Find where the given text appears and provide that cell's center as [x, y] coordinate. 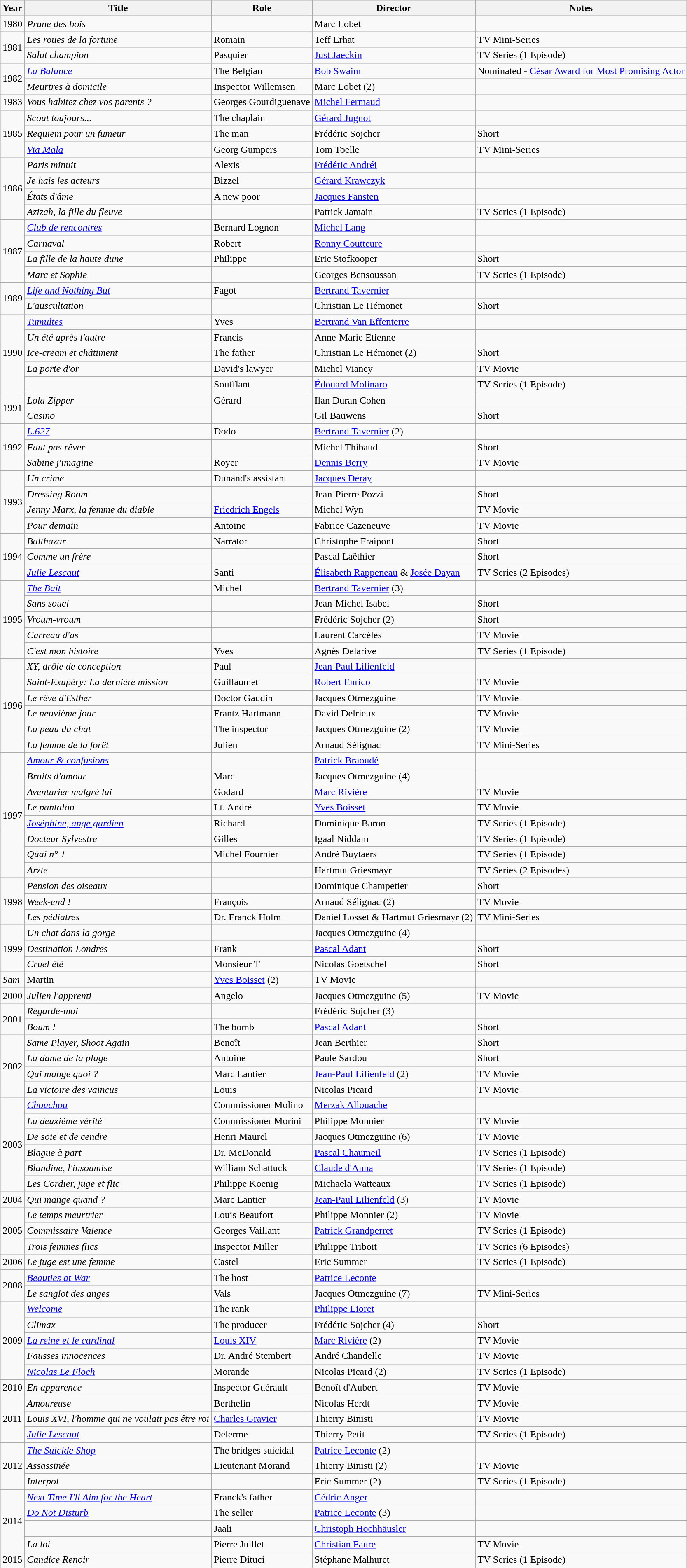
Frédéric Sojcher [394, 133]
Les roues de la fortune [118, 40]
Nominated - César Award for Most Promising Actor [581, 71]
Title [118, 8]
Commissioner Molino [262, 1105]
Commissaire Valence [118, 1231]
Blandine, l'insoumise [118, 1168]
2009 [12, 1340]
Aventurier malgré lui [118, 792]
Nicolas Herdt [394, 1403]
Prune des bois [118, 24]
Henri Maurel [262, 1136]
Tumultes [118, 322]
Assassinée [118, 1466]
2012 [12, 1465]
Soufflant [262, 384]
La porte d'or [118, 369]
Bizzel [262, 180]
Eric Stofkooper [394, 259]
Salut champion [118, 55]
Scout toujours... [118, 118]
1992 [12, 447]
En apparence [118, 1387]
Saint-Exupéry: La dernière mission [118, 682]
Michel Fermaud [394, 102]
Ärzte [118, 870]
Quai n° 1 [118, 854]
Christophe Fraipont [394, 541]
Paul [262, 666]
De soie et de cendre [118, 1136]
Faut pas rêver [118, 447]
Michaëla Watteaux [394, 1183]
1997 [12, 815]
Doctor Gaudin [262, 698]
Climax [118, 1325]
La victoire des vaincus [118, 1090]
Beauties at War [118, 1278]
1990 [12, 353]
2015 [12, 1560]
Michel Fournier [262, 854]
Michel [262, 588]
Eric Summer (2) [394, 1482]
Philippe Lioret [394, 1309]
Angelo [262, 996]
Alexis [262, 165]
Louis [262, 1090]
Georges Gourdiguenave [262, 102]
Carreau d'as [118, 635]
Paris minuit [118, 165]
Qui mange quoi ? [118, 1074]
The man [262, 133]
XY, drôle de conception [118, 666]
Trois femmes flics [118, 1246]
The Belgian [262, 71]
Arnaud Sélignac [394, 745]
Martin [118, 980]
Nicolas Picard [394, 1090]
Christian Faure [394, 1544]
Le neuvième jour [118, 714]
Fabrice Cazeneuve [394, 525]
Bernard Lognon [262, 228]
Cruel été [118, 964]
Gérard [262, 400]
1996 [12, 705]
Jean Berthier [394, 1043]
Commissioner Morini [262, 1121]
Bob Swaim [394, 71]
Pierre Dituci [262, 1560]
Marc et Sophie [118, 275]
Gilles [262, 839]
Frantz Hartmann [262, 714]
The rank [262, 1309]
Gérard Jugnot [394, 118]
Dr. Franck Holm [262, 917]
Un crime [118, 478]
Docteur Sylvestre [118, 839]
Patrice Leconte (3) [394, 1513]
Boum ! [118, 1027]
Patrice Leconte [394, 1278]
1993 [12, 502]
Bertrand Tavernier (3) [394, 588]
Jean-Paul Lilienfeld (2) [394, 1074]
La reine et le cardinal [118, 1340]
États d'âme [118, 196]
Philippe Koenig [262, 1183]
Via Mala [118, 149]
Jean-Paul Lilienfeld [394, 666]
A new poor [262, 196]
Bruits d'amour [118, 776]
Vals [262, 1293]
Pascal Chaumeil [394, 1152]
Jacques Fansten [394, 196]
Jacques Otmezguine [394, 698]
Le sanglot des anges [118, 1293]
Merzak Allouache [394, 1105]
Cédric Anger [394, 1497]
The bridges suicidal [262, 1450]
Inspector Guérault [262, 1387]
Pour demain [118, 525]
2008 [12, 1286]
The seller [262, 1513]
Georges Vaillant [262, 1231]
Vroum-vroum [118, 619]
Do Not Disturb [118, 1513]
Thierry Petit [394, 1434]
Thierry Binisti [394, 1419]
The Bait [118, 588]
Godard [262, 792]
Frédéric Sojcher (2) [394, 619]
1980 [12, 24]
Georges Bensoussan [394, 275]
Julien [262, 745]
Inspector Miller [262, 1246]
André Chandelle [394, 1356]
Je hais les acteurs [118, 180]
TV Series (6 Episodes) [581, 1246]
Jacques Otmezguine (7) [394, 1293]
Les Cordier, juge et flic [118, 1183]
La fille de la haute dune [118, 259]
Same Player, Shoot Again [118, 1043]
Patrice Leconte (2) [394, 1450]
La dame de la plage [118, 1058]
Friedrich Engels [262, 510]
C'est mon histoire [118, 651]
Jenny Marx, la femme du diable [118, 510]
Patrick Jamain [394, 212]
1986 [12, 188]
Robert [262, 243]
2005 [12, 1231]
L'auscultation [118, 306]
Richard [262, 823]
2011 [12, 1419]
Carnaval [118, 243]
La deuxième vérité [118, 1121]
The producer [262, 1325]
Élisabeth Rappeneau & Josée Dayan [394, 572]
Sam [12, 980]
Frédéric Sojcher (4) [394, 1325]
David Delrieux [394, 714]
Pension des oiseaux [118, 886]
Marc [262, 776]
1981 [12, 47]
Paule Sardou [394, 1058]
Nicolas Le Floch [118, 1372]
Interpol [118, 1482]
Christoph Hochhäusler [394, 1528]
Louis Beaufort [262, 1215]
Monsieur T [262, 964]
Christian Le Hémonet (2) [394, 353]
Jaali [262, 1528]
Claude d'Anna [394, 1168]
Philippe Monnier (2) [394, 1215]
Dr. André Stembert [262, 1356]
1987 [12, 251]
1982 [12, 79]
Yves Boisset (2) [262, 980]
La loi [118, 1544]
Welcome [118, 1309]
1989 [12, 298]
2000 [12, 996]
Le pantalon [118, 807]
Lieutenant Morand [262, 1466]
Nicolas Goetschel [394, 964]
2010 [12, 1387]
Week-end ! [118, 901]
Laurent Carcélès [394, 635]
Franck's father [262, 1497]
Philippe [262, 259]
Le juge est une femme [118, 1262]
Michel Lang [394, 228]
The Suicide Shop [118, 1450]
Castel [262, 1262]
Lt. André [262, 807]
Gérard Krawczyk [394, 180]
Thierry Binisti (2) [394, 1466]
Dennis Berry [394, 463]
Ilan Duran Cohen [394, 400]
Regarde-moi [118, 1011]
The bomb [262, 1027]
Inspector Willemsen [262, 86]
Santi [262, 572]
2004 [12, 1199]
The father [262, 353]
2003 [12, 1144]
Club de rencontres [118, 228]
Michel Thibaud [394, 447]
Next Time I'll Aim for the Heart [118, 1497]
Azizah, la fille du fleuve [118, 212]
Pascal Laëthier [394, 557]
Jacques Otmezguine (5) [394, 996]
L.627 [118, 431]
Bertrand Tavernier (2) [394, 431]
1985 [12, 133]
Dr. McDonald [262, 1152]
Ronny Coutteure [394, 243]
Guillaumet [262, 682]
Benoît [262, 1043]
Romain [262, 40]
Comme un frère [118, 557]
Chouchou [118, 1105]
Dunand's assistant [262, 478]
Royer [262, 463]
Notes [581, 8]
Anne-Marie Etienne [394, 337]
Amoureuse [118, 1403]
Morande [262, 1372]
Dominique Baron [394, 823]
Jean-Michel Isabel [394, 604]
Bertrand Van Effenterre [394, 322]
David's lawyer [262, 369]
Pasquier [262, 55]
Hartmut Griesmayr [394, 870]
Édouard Molinaro [394, 384]
Jean-Pierre Pozzi [394, 494]
Le rêve d'Esther [118, 698]
Joséphine, ange gardien [118, 823]
Marc Lobet [394, 24]
Vous habitez chez vos parents ? [118, 102]
Qui mange quand ? [118, 1199]
Fausses innocences [118, 1356]
Louis XVI, l'homme qui ne voulait pas être roi [118, 1419]
2001 [12, 1019]
Michel Vianey [394, 369]
Pierre Juillet [262, 1544]
1983 [12, 102]
Jacques Otmezguine (6) [394, 1136]
Requiem pour un fumeur [118, 133]
The inspector [262, 729]
Marc Rivière [394, 792]
Agnès Delarive [394, 651]
Arnaud Sélignac (2) [394, 901]
Delerme [262, 1434]
François [262, 901]
Balthazar [118, 541]
The chaplain [262, 118]
Just Jaeckin [394, 55]
La Balance [118, 71]
Daniel Losset & Hartmut Griesmayr (2) [394, 917]
1999 [12, 948]
1994 [12, 557]
Nicolas Picard (2) [394, 1372]
Patrick Grandperret [394, 1231]
Casino [118, 415]
Un été après l'autre [118, 337]
Frank [262, 948]
Michel Wyn [394, 510]
Philippe Triboit [394, 1246]
Dodo [262, 431]
Life and Nothing But [118, 290]
The host [262, 1278]
Marc Lobet (2) [394, 86]
Destination Londres [118, 948]
Sans souci [118, 604]
2002 [12, 1066]
Ice-cream et châtiment [118, 353]
Marc Rivière (2) [394, 1340]
Frédéric Andréi [394, 165]
Lola Zipper [118, 400]
Role [262, 8]
Les pédiatres [118, 917]
Gil Bauwens [394, 415]
Jacques Deray [394, 478]
Christian Le Hémonet [394, 306]
Narrator [262, 541]
La femme de la forêt [118, 745]
Director [394, 8]
Tom Toelle [394, 149]
William Schattuck [262, 1168]
Julien l'apprenti [118, 996]
Le temps meurtrier [118, 1215]
Frédéric Sojcher (3) [394, 1011]
1991 [12, 408]
André Buytaers [394, 854]
Robert Enrico [394, 682]
Patrick Braoudé [394, 761]
Un chat dans la gorge [118, 933]
Benoît d'Aubert [394, 1387]
Jacques Otmezguine (2) [394, 729]
Igaal Niddam [394, 839]
1995 [12, 619]
Fagot [262, 290]
Teff Erhat [394, 40]
Francis [262, 337]
Amour & confusions [118, 761]
Bertrand Tavernier [394, 290]
Eric Summer [394, 1262]
Yves Boisset [394, 807]
Philippe Monnier [394, 1121]
Dominique Champetier [394, 886]
Stéphane Malhuret [394, 1560]
Year [12, 8]
Jean-Paul Lilienfeld (3) [394, 1199]
2014 [12, 1521]
2006 [12, 1262]
Candice Renoir [118, 1560]
1998 [12, 901]
Georg Gumpers [262, 149]
Berthelin [262, 1403]
Charles Gravier [262, 1419]
Sabine j'imagine [118, 463]
Blague à part [118, 1152]
Louis XIV [262, 1340]
La peau du chat [118, 729]
Meurtres à domicile [118, 86]
Dressing Room [118, 494]
